Find where the given text appears and provide that cell's center as (X, Y) coordinate. 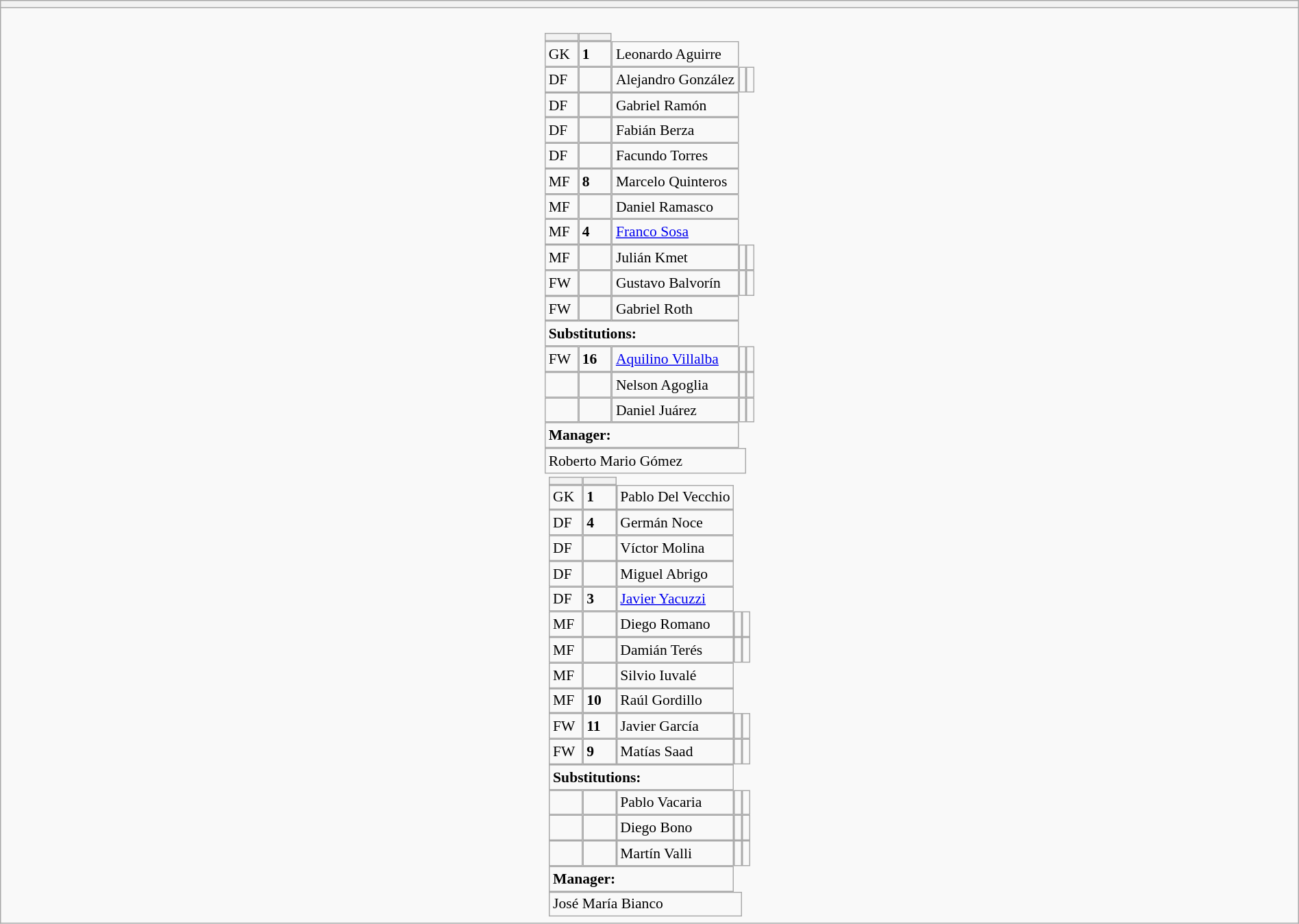
Marcelo Quinteros (676, 181)
Miguel Abrigo (676, 574)
9 (599, 752)
Martín Valli (676, 853)
Alejandro González (676, 79)
Julián Kmet (676, 258)
Germán Noce (676, 522)
Víctor Molina (676, 548)
Roberto Mario Gómez (645, 460)
Leonardo Aguirre (676, 53)
Facundo Torres (676, 156)
Matías Saad (676, 752)
Pablo Del Vecchio (676, 497)
8 (595, 181)
Aquilino Villalba (676, 359)
Diego Bono (676, 827)
José María Bianco (645, 904)
Nelson Agoglia (676, 385)
Daniel Juárez (676, 410)
Javier García (676, 726)
Franco Sosa (676, 232)
Gabriel Ramón (676, 105)
Javier Yacuzzi (676, 599)
10 (599, 700)
Daniel Ramasco (676, 207)
11 (599, 726)
Damián Terés (676, 649)
3 (599, 599)
Raúl Gordillo (676, 700)
Pablo Vacaria (676, 803)
Diego Romano (676, 625)
Silvio Iuvalé (676, 675)
Fabián Berza (676, 130)
Gabriel Roth (676, 308)
16 (595, 359)
Gustavo Balvorín (676, 282)
